Identify which cell holds the provided text, then report its [x, y] central coordinate. 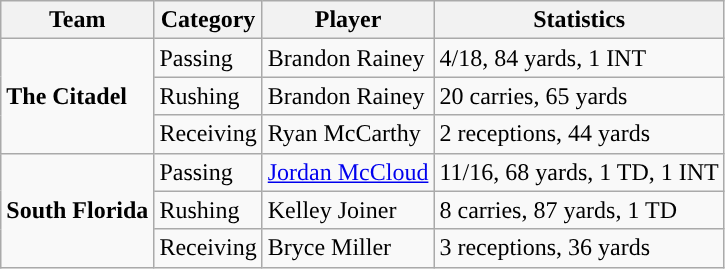
8 carries, 87 yards, 1 TD [579, 210]
20 carries, 65 yards [579, 96]
3 receptions, 36 yards [579, 248]
Category [208, 20]
Ryan McCarthy [348, 134]
Kelley Joiner [348, 210]
11/16, 68 yards, 1 TD, 1 INT [579, 172]
Team [78, 20]
Player [348, 20]
4/18, 84 yards, 1 INT [579, 58]
Statistics [579, 20]
2 receptions, 44 yards [579, 134]
The Citadel [78, 96]
South Florida [78, 210]
Bryce Miller [348, 248]
Jordan McCloud [348, 172]
